Scan for the cell matching the given text and deliver its [X, Y] coordinate at center. 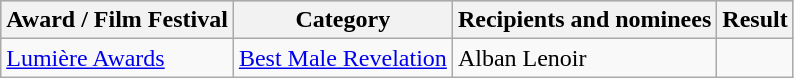
Lumière Awards [118, 58]
Award / Film Festival [118, 20]
Best Male Revelation [342, 58]
Category [342, 20]
Alban Lenoir [584, 58]
Recipients and nominees [584, 20]
Result [755, 20]
